Output the (x, y) coordinate of the center of the cell containing the given text.  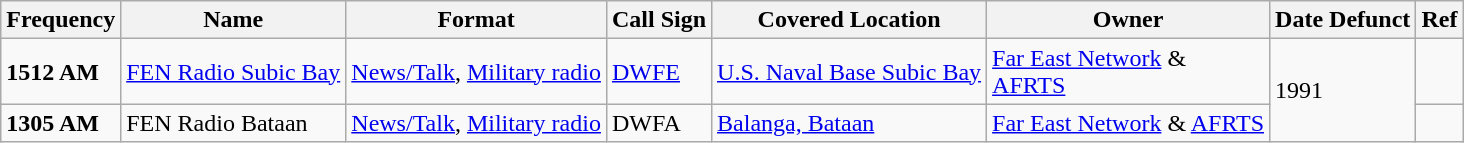
DWFA (658, 123)
1305 AM (61, 123)
Name (234, 20)
Balanga, Bataan (850, 123)
Far East Network &AFRTS (1128, 72)
1991 (1343, 90)
FEN Radio Subic Bay (234, 72)
Ref (1440, 20)
Frequency (61, 20)
U.S. Naval Base Subic Bay (850, 72)
Date Defunct (1343, 20)
DWFE (658, 72)
1512 AM (61, 72)
FEN Radio Bataan (234, 123)
Owner (1128, 20)
Call Sign (658, 20)
Covered Location (850, 20)
Far East Network & AFRTS (1128, 123)
Format (476, 20)
